Identify which cell holds the provided text, then report its (X, Y) central coordinate. 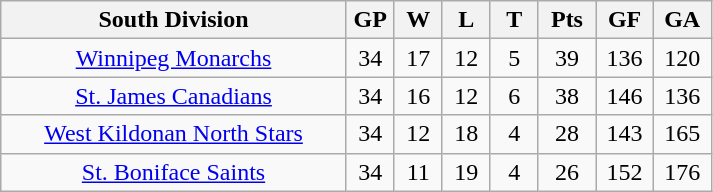
176 (682, 172)
18 (466, 134)
GA (682, 20)
16 (418, 96)
W (418, 20)
GF (625, 20)
28 (567, 134)
26 (567, 172)
17 (418, 58)
143 (625, 134)
146 (625, 96)
11 (418, 172)
6 (514, 96)
L (466, 20)
Winnipeg Monarchs (174, 58)
GP (370, 20)
39 (567, 58)
38 (567, 96)
South Division (174, 20)
West Kildonan North Stars (174, 134)
T (514, 20)
5 (514, 58)
120 (682, 58)
St. Boniface Saints (174, 172)
Pts (567, 20)
St. James Canadians (174, 96)
19 (466, 172)
165 (682, 134)
152 (625, 172)
